Find where the given text appears and provide that cell's center as [x, y] coordinate. 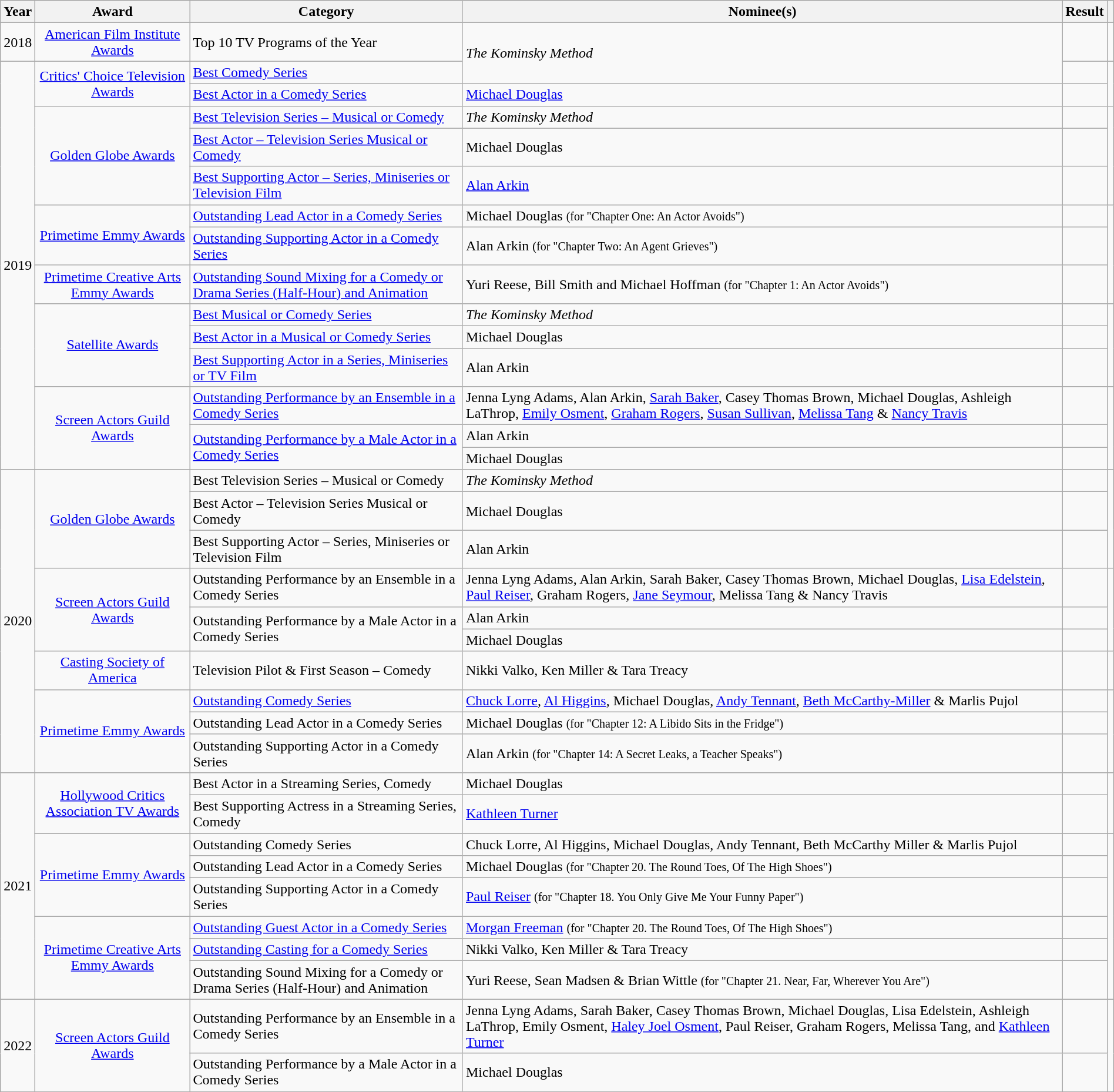
Yuri Reese, Bill Smith and Michael Hoffman (for "Chapter 1: An Actor Avoids") [762, 284]
Top 10 TV Programs of the Year [327, 42]
Michael Douglas (for "Chapter 12: A Libido Sits in the Fridge") [762, 723]
Casting Society of America [113, 670]
Best Actor in a Comedy Series [327, 95]
Best Musical or Comedy Series [327, 314]
Nominee(s) [762, 12]
Michael Douglas (for "Chapter One: An Actor Avoids") [762, 216]
Hollywood Critics Association TV Awards [113, 803]
2018 [18, 42]
Satellite Awards [113, 344]
Outstanding Guest Actor in a Comedy Series [327, 927]
Chuck Lorre, Al Higgins, Michael Douglas, Andy Tennant, Beth McCarthy Miller & Marlis Pujol [762, 845]
Paul Reiser (for "Chapter 18. You Only Give Me Your Funny Paper") [762, 897]
2022 [18, 1045]
Kathleen Turner [762, 813]
Best Actor in a Streaming Series, Comedy [327, 783]
Category [327, 12]
Chuck Lorre, Al Higgins, Michael Douglas, Andy Tennant, Beth McCarthy-Miller & Marlis Pujol [762, 701]
Alan Arkin (for "Chapter 14: A Secret Leaks, a Teacher Speaks") [762, 753]
2020 [18, 621]
Alan Arkin (for "Chapter Two: An Agent Grieves") [762, 246]
Best Supporting Actor in a Series, Miniseries or TV Film [327, 367]
Year [18, 12]
Morgan Freeman (for "Chapter 20. The Round Toes, Of The High Shoes") [762, 927]
Result [1085, 12]
Best Supporting Actress in a Streaming Series, Comedy [327, 813]
2019 [18, 266]
Michael Douglas (for "Chapter 20. The Round Toes, Of The High Shoes") [762, 867]
American Film Institute Awards [113, 42]
2021 [18, 886]
Award [113, 12]
Yuri Reese, Sean Madsen & Brian Wittle (for "Chapter 21. Near, Far, Wherever You Are") [762, 980]
Best Comedy Series [327, 72]
Television Pilot & First Season – Comedy [327, 670]
Critics' Choice Television Awards [113, 83]
Best Actor in a Musical or Comedy Series [327, 337]
Outstanding Casting for a Comedy Series [327, 950]
